Locate the cell with the specified text and output its [X, Y] center coordinate. 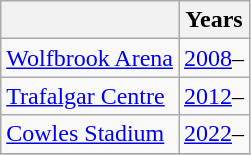
2012– [214, 96]
Wolfbrook Arena [90, 58]
2022– [214, 134]
2008– [214, 58]
Years [214, 20]
Trafalgar Centre [90, 96]
Cowles Stadium [90, 134]
